From the cell containing the given text, extract its center point as [X, Y] coordinate. 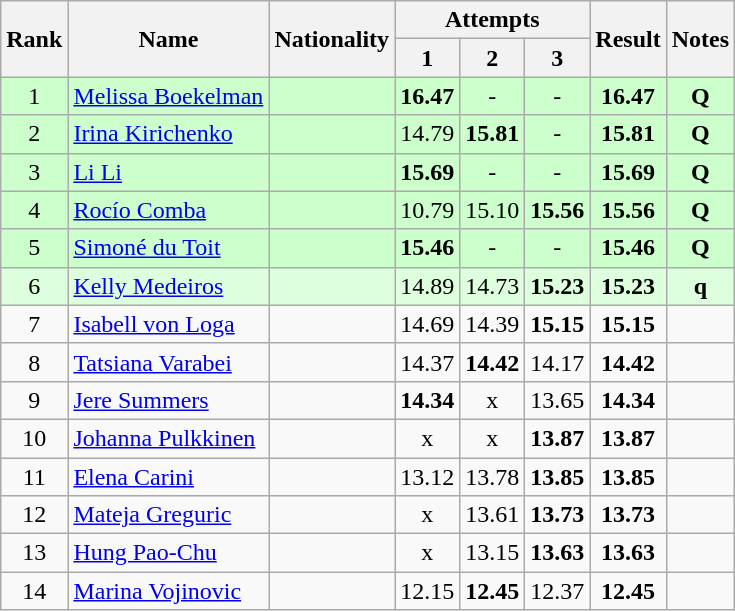
14.89 [428, 286]
4 [34, 210]
Simoné du Toit [168, 248]
Rank [34, 39]
14.39 [492, 324]
13.61 [492, 515]
Melissa Boekelman [168, 96]
14.37 [428, 362]
Kelly Medeiros [168, 286]
q [700, 286]
8 [34, 362]
Result [628, 39]
Mateja Greguric [168, 515]
14 [34, 591]
Name [168, 39]
6 [34, 286]
13.78 [492, 477]
Tatsiana Varabei [168, 362]
Rocío Comba [168, 210]
13 [34, 553]
Isabell von Loga [168, 324]
Notes [700, 39]
11 [34, 477]
9 [34, 400]
14.69 [428, 324]
10 [34, 438]
14.73 [492, 286]
13.12 [428, 477]
12 [34, 515]
15.10 [492, 210]
13.15 [492, 553]
Li Li [168, 172]
Elena Carini [168, 477]
14.79 [428, 134]
10.79 [428, 210]
Jere Summers [168, 400]
Marina Vojinovic [168, 591]
5 [34, 248]
Attempts [492, 20]
12.37 [558, 591]
Johanna Pulkkinen [168, 438]
Hung Pao-Chu [168, 553]
14.17 [558, 362]
Irina Kirichenko [168, 134]
7 [34, 324]
13.65 [558, 400]
12.15 [428, 591]
Nationality [332, 39]
